Return the (x, y) coordinate for the center point of the cell that contains the specified text.  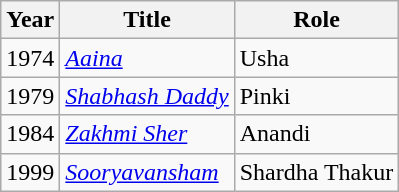
Shardha Thakur (316, 172)
Sooryavansham (147, 172)
Role (316, 20)
Aaina (147, 58)
Title (147, 20)
1984 (30, 134)
Pinki (316, 96)
Shabhash Daddy (147, 96)
1999 (30, 172)
Zakhmi Sher (147, 134)
Usha (316, 58)
Anandi (316, 134)
1974 (30, 58)
Year (30, 20)
1979 (30, 96)
